Return (X, Y) of the center of cell containing provided text 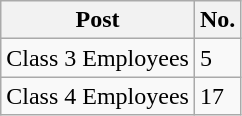
Post (98, 20)
Class 4 Employees (98, 96)
No. (217, 20)
Class 3 Employees (98, 58)
17 (217, 96)
5 (217, 58)
